Provide the (x, y) coordinate of the cell's center where the given text is located.  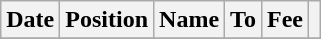
Date (30, 20)
To (244, 20)
Fee (284, 20)
Name (190, 20)
Position (107, 20)
